Detect which cell encompasses the target text, then output its [x, y] center coordinate. 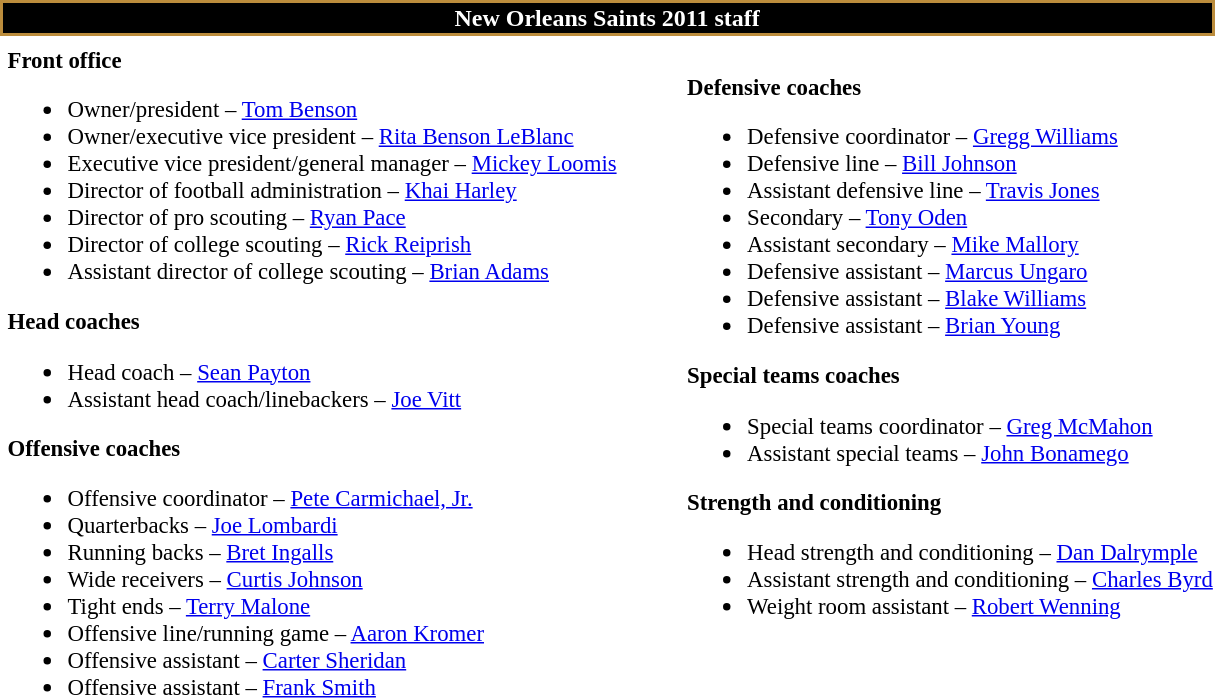
New Orleans Saints 2011 staff [607, 18]
